Determine the [X, Y] coordinate at the center of the cell enclosing the given text.  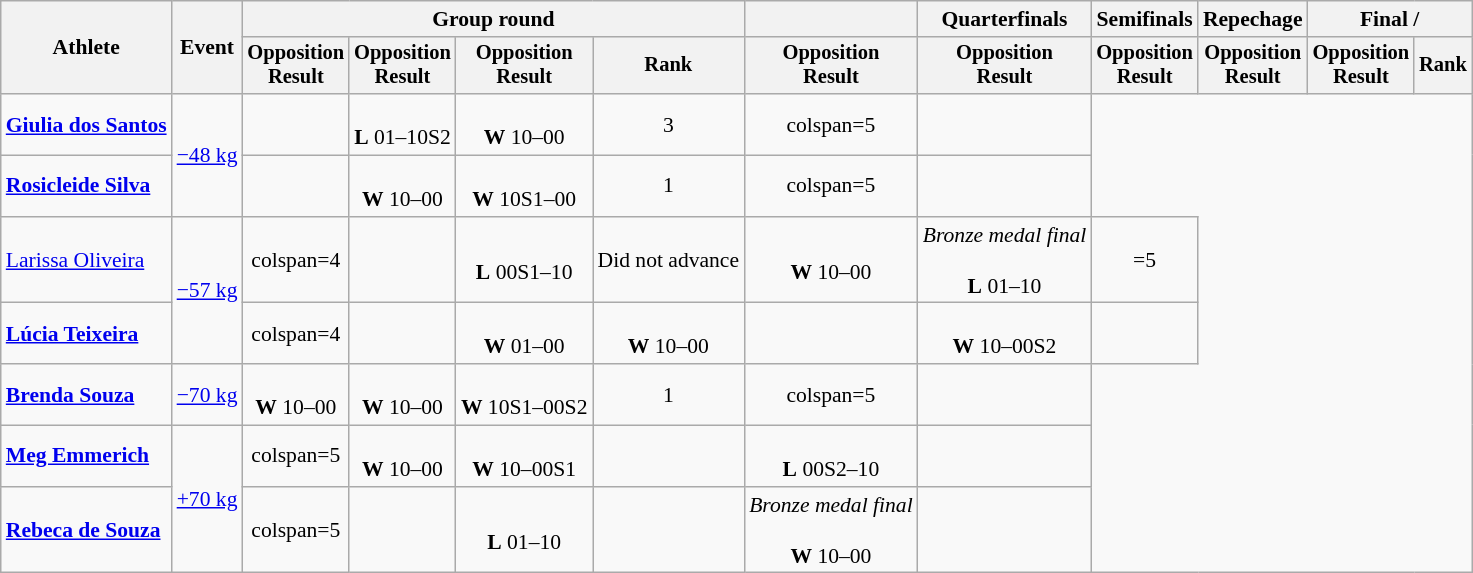
Lúcia Teixeira [86, 334]
W 10–00S1 [524, 456]
Brenda Souza [86, 394]
Did not advance [668, 260]
Meg Emmerich [86, 456]
Quarterfinals [1005, 19]
W 10S1–00S2 [524, 394]
W 10S1–00 [524, 186]
Event [208, 48]
Repechage [1253, 19]
L 01–10S2 [402, 124]
Larissa Oliveira [86, 260]
=5 [1144, 260]
Group round [494, 19]
Rosicleide Silva [86, 186]
3 [668, 124]
W 01–00 [524, 334]
Final / [1390, 19]
−48 kg [208, 155]
Athlete [86, 48]
L 00S2–10 [831, 456]
−70 kg [208, 394]
L 00S1–10 [524, 260]
Giulia dos Santos [86, 124]
Semifinals [1144, 19]
W 10–00S2 [1005, 334]
−57 kg [208, 291]
Bronze medal finalL 01–10 [1005, 260]
